Extract the (x, y) coordinate from the center of the cell holding the provided text.  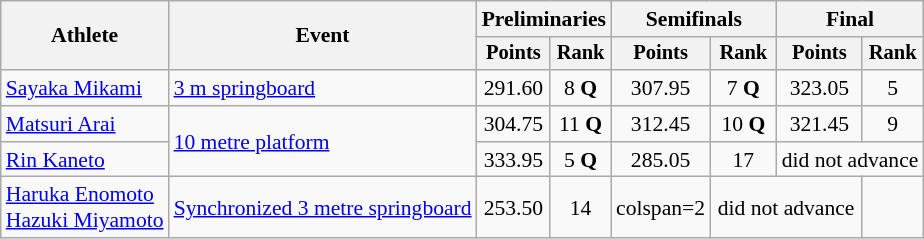
Athlete (85, 36)
Event (323, 36)
Preliminaries (544, 19)
Synchronized 3 metre springboard (323, 208)
304.75 (514, 124)
307.95 (660, 88)
Final (850, 19)
14 (580, 208)
5 (892, 88)
8 Q (580, 88)
7 Q (744, 88)
colspan=2 (660, 208)
291.60 (514, 88)
Rin Kaneto (85, 160)
5 Q (580, 160)
Matsuri Arai (85, 124)
Semifinals (694, 19)
3 m springboard (323, 88)
11 Q (580, 124)
285.05 (660, 160)
321.45 (820, 124)
10 Q (744, 124)
312.45 (660, 124)
Haruka EnomotoHazuki Miyamoto (85, 208)
9 (892, 124)
323.05 (820, 88)
333.95 (514, 160)
Sayaka Mikami (85, 88)
10 metre platform (323, 142)
17 (744, 160)
253.50 (514, 208)
